Return (x, y) of the center of cell containing provided text 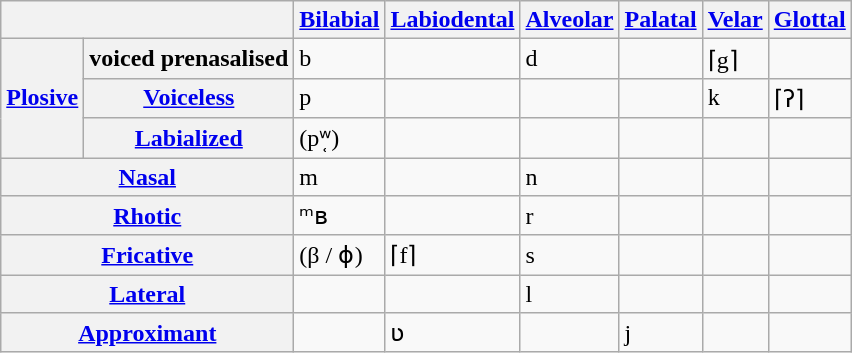
(β / ɸ) (340, 255)
⌈f⌉ (452, 255)
Palatal (660, 20)
Glottal (810, 20)
l (570, 294)
⌈ʔ⌉ (810, 98)
Alveolar (570, 20)
ᵐʙ (340, 216)
j (660, 333)
voiced prenasalised (189, 59)
b (340, 59)
ʋ (452, 333)
Fricative (148, 255)
Labiodental (452, 20)
Plosive (42, 98)
k (735, 98)
Nasal (148, 177)
Lateral (148, 294)
Bilabial (340, 20)
(pʷ̜) (340, 138)
d (570, 59)
⌈g⌉ (735, 59)
Approximant (148, 333)
r (570, 216)
n (570, 177)
Voiceless (189, 98)
m (340, 177)
s (570, 255)
p (340, 98)
Rhotic (148, 216)
Velar (735, 20)
Labialized (189, 138)
